Identify which cell holds the provided text, then report its (x, y) central coordinate. 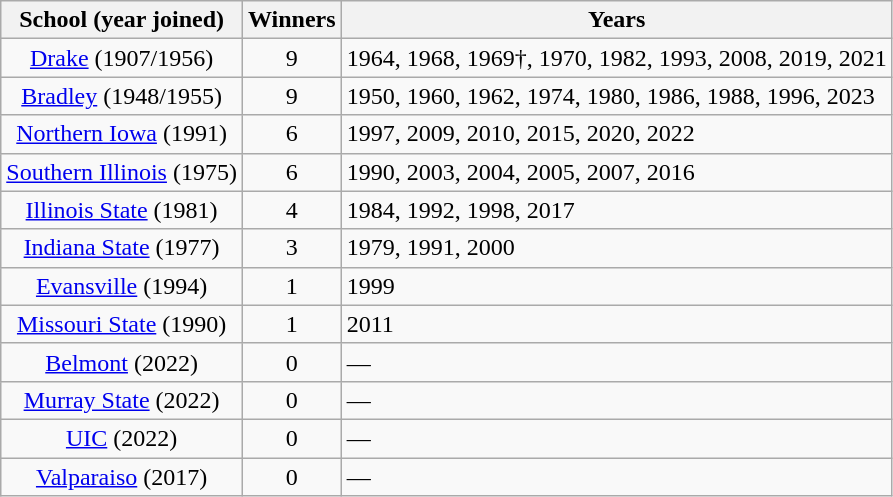
School (year joined) (122, 20)
1964, 1968, 1969†, 1970, 1982, 1993, 2008, 2019, 2021 (616, 58)
Illinois State (1981) (122, 210)
1984, 1992, 1998, 2017 (616, 210)
Winners (292, 20)
Missouri State (1990) (122, 324)
2011 (616, 324)
1990, 2003, 2004, 2005, 2007, 2016 (616, 172)
Drake (1907/1956) (122, 58)
Northern Iowa (1991) (122, 134)
1997, 2009, 2010, 2015, 2020, 2022 (616, 134)
1999 (616, 286)
Evansville (1994) (122, 286)
Valparaiso (2017) (122, 477)
3 (292, 248)
Belmont (2022) (122, 362)
1950, 1960, 1962, 1974, 1980, 1986, 1988, 1996, 2023 (616, 96)
Years (616, 20)
Indiana State (1977) (122, 248)
UIC (2022) (122, 438)
4 (292, 210)
Murray State (2022) (122, 400)
Southern Illinois (1975) (122, 172)
1979, 1991, 2000 (616, 248)
Bradley (1948/1955) (122, 96)
